Determine the (X, Y) coordinate at the center of the cell enclosing the given text.  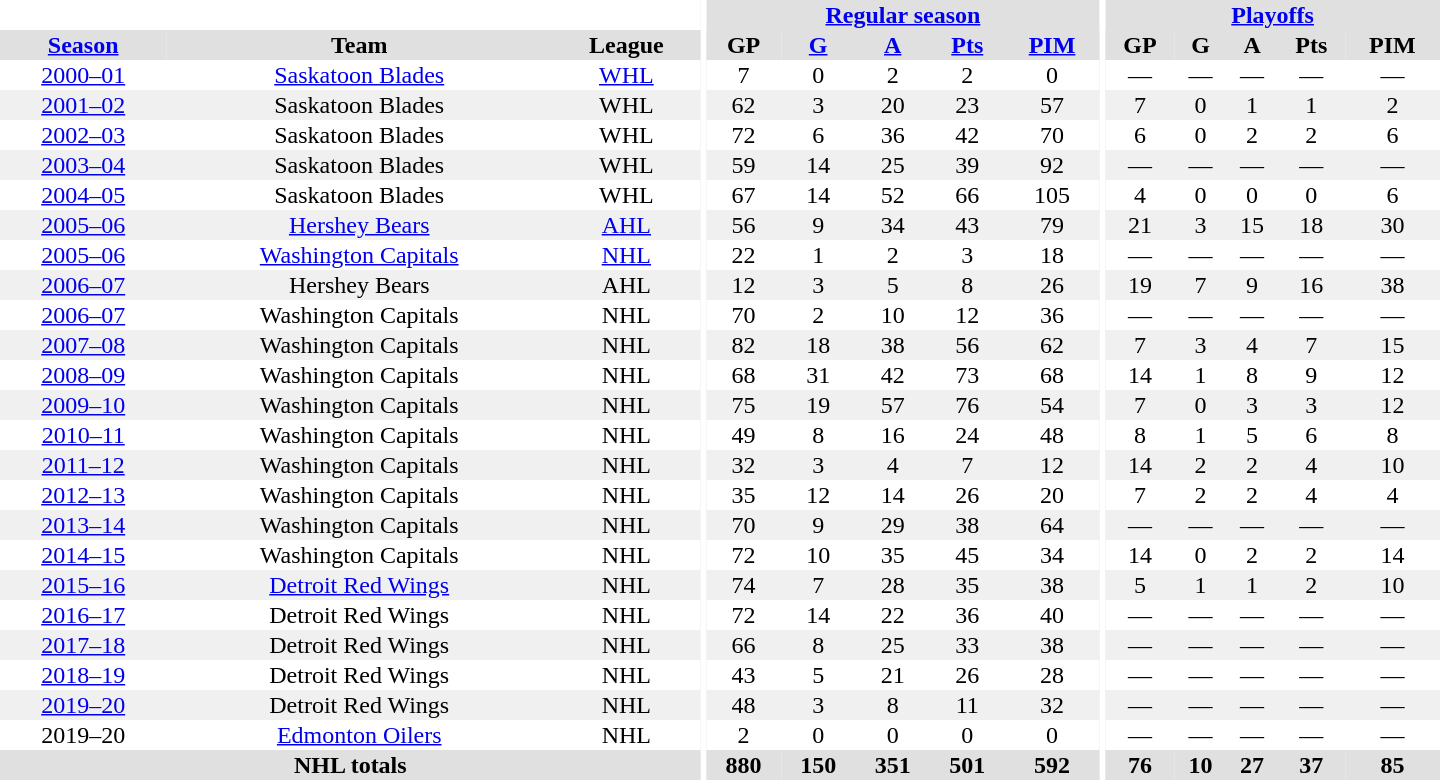
105 (1052, 195)
52 (892, 195)
351 (892, 765)
2013–14 (83, 525)
54 (1052, 405)
Team (359, 45)
2017–18 (83, 645)
2011–12 (83, 465)
2007–08 (83, 345)
40 (1052, 615)
23 (968, 105)
27 (1252, 765)
74 (744, 585)
59 (744, 165)
2015–16 (83, 585)
33 (968, 645)
2008–09 (83, 375)
2004–05 (83, 195)
2000–01 (83, 75)
11 (968, 705)
Season (83, 45)
League (626, 45)
75 (744, 405)
592 (1052, 765)
2018–19 (83, 675)
29 (892, 525)
82 (744, 345)
2014–15 (83, 555)
31 (818, 375)
45 (968, 555)
NHL totals (350, 765)
Playoffs (1272, 15)
501 (968, 765)
880 (744, 765)
67 (744, 195)
79 (1052, 225)
64 (1052, 525)
92 (1052, 165)
Regular season (902, 15)
2010–11 (83, 435)
Edmonton Oilers (359, 735)
2002–03 (83, 135)
30 (1392, 225)
2003–04 (83, 165)
73 (968, 375)
2012–13 (83, 495)
85 (1392, 765)
49 (744, 435)
37 (1312, 765)
24 (968, 435)
2016–17 (83, 615)
150 (818, 765)
2009–10 (83, 405)
2001–02 (83, 105)
39 (968, 165)
